Capture the cell that displays the provided text and extract its [X, Y] central coordinate. 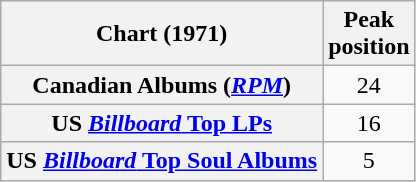
US Billboard Top LPs [162, 123]
US Billboard Top Soul Albums [162, 161]
16 [369, 123]
Peakposition [369, 34]
24 [369, 85]
Chart (1971) [162, 34]
5 [369, 161]
Canadian Albums (RPM) [162, 85]
